Extract the [x, y] coordinate from the center of the cell holding the provided text.  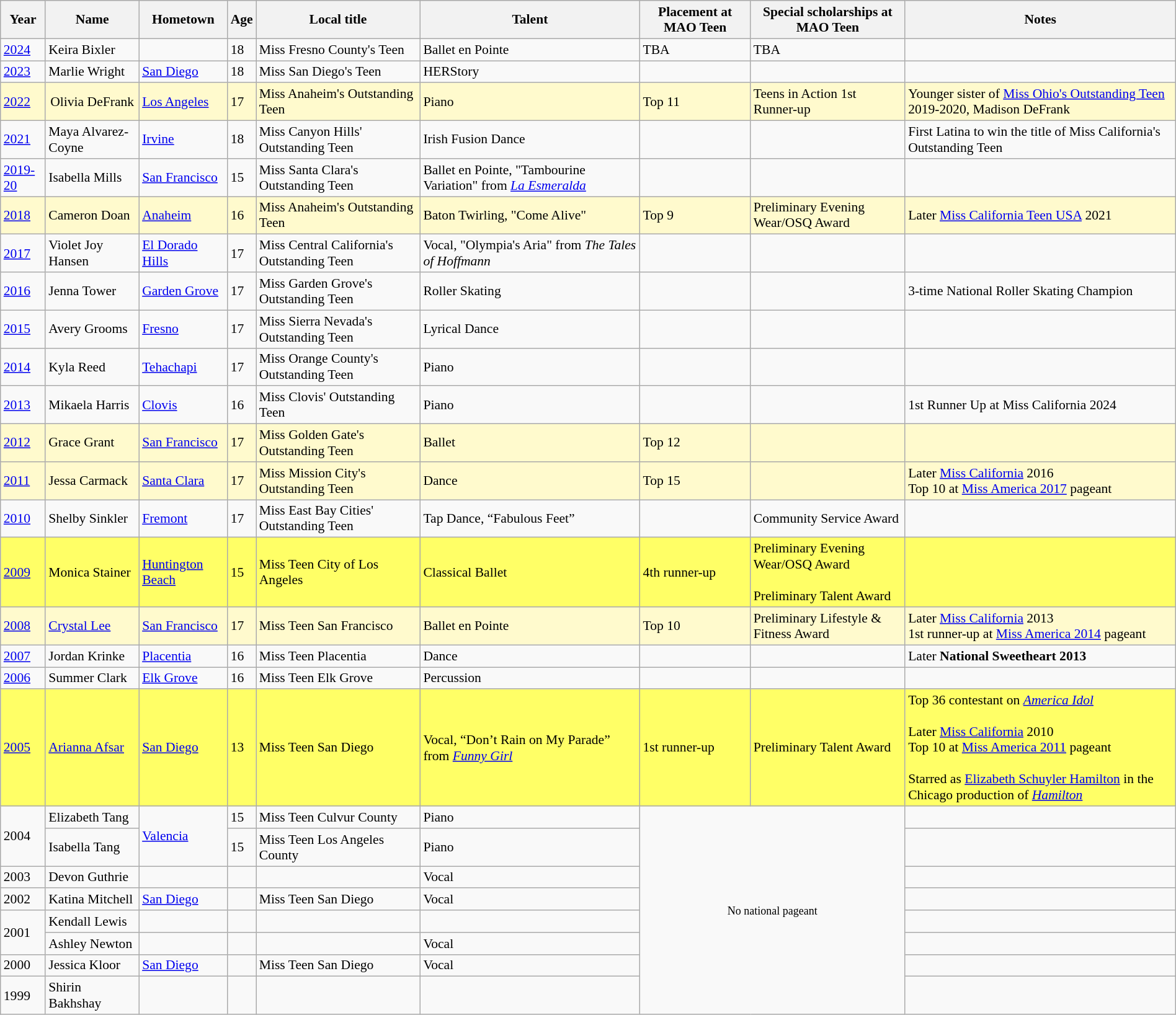
2002 [23, 900]
Fremont [183, 518]
No national pageant [772, 910]
3-time National Roller Skating Champion [1040, 291]
2008 [23, 626]
Shelby Sinkler [92, 518]
Valencia [183, 836]
Mikaela Harris [92, 406]
Jordan Krinke [92, 656]
Katina Mitchell [92, 900]
Top 11 [695, 102]
Miss Teen Los Angeles County [339, 847]
2007 [23, 656]
2018 [23, 216]
Lyrical Dance [530, 329]
2000 [23, 965]
Placentia [183, 656]
1999 [23, 996]
Arianna Afsar [92, 748]
Irish Fusion Dance [530, 140]
2019-20 [23, 177]
Miss Mission City's Outstanding Teen [339, 481]
Keira Bixler [92, 50]
Miss Teen City of Los Angeles [339, 572]
Miss Fresno County's Teen [339, 50]
Miss East Bay Cities' Outstanding Teen [339, 518]
Miss Central California's Outstanding Teen [339, 253]
First Latina to win the title of Miss California's Outstanding Teen [1040, 140]
Preliminary Evening Wear/OSQ Award [827, 216]
Miss Teen Culvur County [339, 817]
Community Service Award [827, 518]
Summer Clark [92, 678]
2001 [23, 933]
Later National Sweetheart 2013 [1040, 656]
1st runner-up [695, 748]
2016 [23, 291]
Miss Teen San Francisco [339, 626]
Vocal, “Don’t Rain on My Parade” from Funny Girl [530, 748]
Marlie Wright [92, 72]
2015 [23, 329]
Teens in Action 1st Runner-up [827, 102]
Younger sister of Miss Ohio's Outstanding Teen 2019-2020, Madison DeFrank [1040, 102]
Avery Grooms [92, 329]
Olivia DeFrank [92, 102]
2005 [23, 748]
Classical Ballet [530, 572]
2003 [23, 877]
2024 [23, 50]
Tehachapi [183, 367]
HERStory [530, 72]
Miss Orange County's Outstanding Teen [339, 367]
Miss Teen Elk Grove [339, 678]
Notes [1040, 20]
Year [23, 20]
Miss Sierra Nevada's Outstanding Teen [339, 329]
Isabella Tang [92, 847]
Name [92, 20]
2014 [23, 367]
Ashley Newton [92, 944]
Top 15 [695, 481]
Maya Alvarez-Coyne [92, 140]
Ballet [530, 443]
Hometown [183, 20]
Santa Clara [183, 481]
2011 [23, 481]
Fresno [183, 329]
Kyla Reed [92, 367]
Jessica Kloor [92, 965]
Preliminary Evening Wear/OSQ AwardPreliminary Talent Award [827, 572]
2017 [23, 253]
Later Miss California Teen USA 2021 [1040, 216]
Placement at MAO Teen [695, 20]
Age [242, 20]
Anaheim [183, 216]
Tap Dance, “Fabulous Feet” [530, 518]
Jenna Tower [92, 291]
Shirin Bakhshay [92, 996]
Miss Golden Gate's Outstanding Teen [339, 443]
Miss Santa Clara's Outstanding Teen [339, 177]
1st Runner Up at Miss California 2024 [1040, 406]
Later Miss California 2016Top 10 at Miss America 2017 pageant [1040, 481]
2012 [23, 443]
Miss Teen Placentia [339, 656]
Huntington Beach [183, 572]
Crystal Lee [92, 626]
Special scholarships at MAO Teen [827, 20]
Miss Canyon Hills' Outstanding Teen [339, 140]
2013 [23, 406]
2021 [23, 140]
2004 [23, 836]
Isabella Mills [92, 177]
Top 10 [695, 626]
Devon Guthrie [92, 877]
2009 [23, 572]
Percussion [530, 678]
2022 [23, 102]
Local title [339, 20]
Irvine [183, 140]
Elk Grove [183, 678]
2023 [23, 72]
Clovis [183, 406]
2006 [23, 678]
13 [242, 748]
Cameron Doan [92, 216]
Baton Twirling, "Come Alive" [530, 216]
Elizabeth Tang [92, 817]
Miss Garden Grove's Outstanding Teen [339, 291]
Kendall Lewis [92, 921]
Monica Stainer [92, 572]
Top 12 [695, 443]
Jessa Carmack [92, 481]
Preliminary Talent Award [827, 748]
Talent [530, 20]
Roller Skating [530, 291]
Violet Joy Hansen [92, 253]
Los Angeles [183, 102]
Later Miss California 20131st runner-up at Miss America 2014 pageant [1040, 626]
Grace Grant [92, 443]
Garden Grove [183, 291]
4th runner-up [695, 572]
Miss Clovis' Outstanding Teen [339, 406]
Preliminary Lifestyle & Fitness Award [827, 626]
Miss San Diego's Teen [339, 72]
Ballet en Pointe, "Tambourine Variation" from La Esmeralda [530, 177]
2010 [23, 518]
Top 9 [695, 216]
Vocal, "Olympia's Aria" from The Tales of Hoffmann [530, 253]
El Dorado Hills [183, 253]
